Return (X, Y) of the center of cell containing provided text 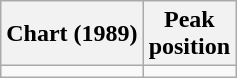
Peakposition (189, 34)
Chart (1989) (72, 34)
